Identify which cell holds the provided text, then report its [X, Y] central coordinate. 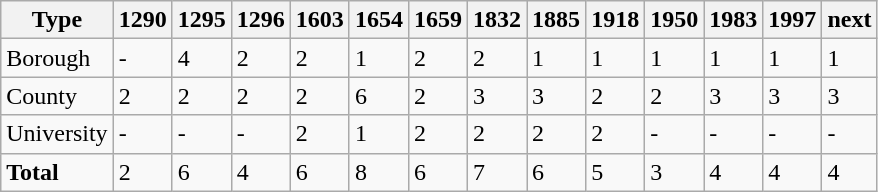
1295 [202, 20]
1603 [320, 20]
7 [498, 172]
1997 [792, 20]
5 [616, 172]
Total [57, 172]
University [57, 134]
County [57, 96]
8 [378, 172]
next [850, 20]
Borough [57, 58]
1659 [438, 20]
1832 [498, 20]
Type [57, 20]
1885 [556, 20]
1296 [260, 20]
1918 [616, 20]
1983 [734, 20]
1950 [674, 20]
1654 [378, 20]
1290 [142, 20]
